Search for the cell housing the specified text and yield its [X, Y] center coordinate. 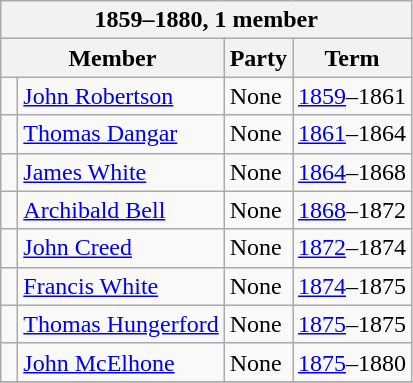
1874–1875 [352, 286]
Party [258, 58]
1861–1864 [352, 134]
Thomas Dangar [121, 134]
Member [112, 58]
Archibald Bell [121, 210]
John McElhone [121, 362]
1872–1874 [352, 248]
Term [352, 58]
John Robertson [121, 96]
1875–1875 [352, 324]
1864–1868 [352, 172]
1875–1880 [352, 362]
Thomas Hungerford [121, 324]
John Creed [121, 248]
Francis White [121, 286]
1859–1861 [352, 96]
1868–1872 [352, 210]
1859–1880, 1 member [206, 20]
James White [121, 172]
